Extract the [x, y] coordinate from the center of the cell holding the provided text.  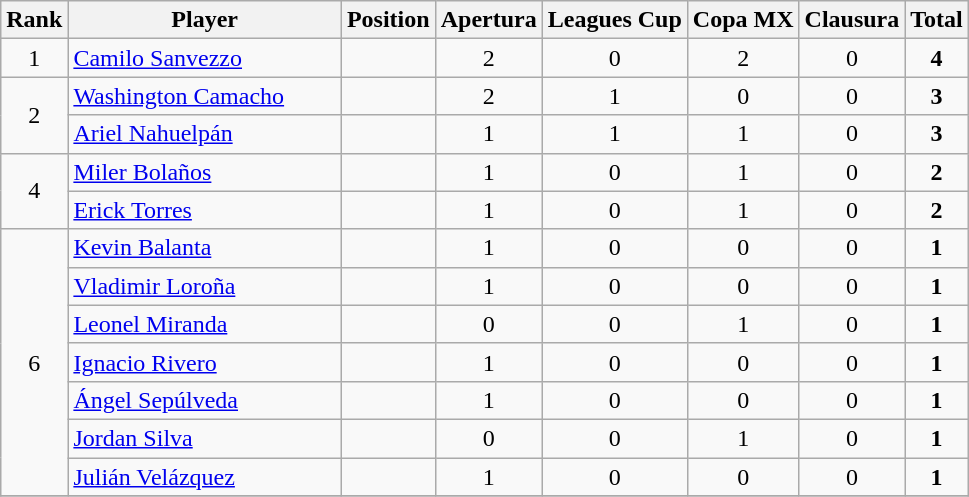
Ignacio Rivero [205, 362]
Miler Bolaños [205, 172]
Rank [34, 20]
Total [937, 20]
Leonel Miranda [205, 324]
Kevin Balanta [205, 248]
Washington Camacho [205, 96]
Ángel Sepúlveda [205, 400]
Player [205, 20]
Julián Velázquez [205, 477]
Jordan Silva [205, 438]
Leagues Cup [614, 20]
Clausura [852, 20]
Position [388, 20]
Vladimir Loroña [205, 286]
6 [34, 362]
Erick Torres [205, 210]
Camilo Sanvezzo [205, 58]
Copa MX [743, 20]
Apertura [488, 20]
Ariel Nahuelpán [205, 134]
